Provide the (X, Y) coordinate of the cell's center where the given text is located.  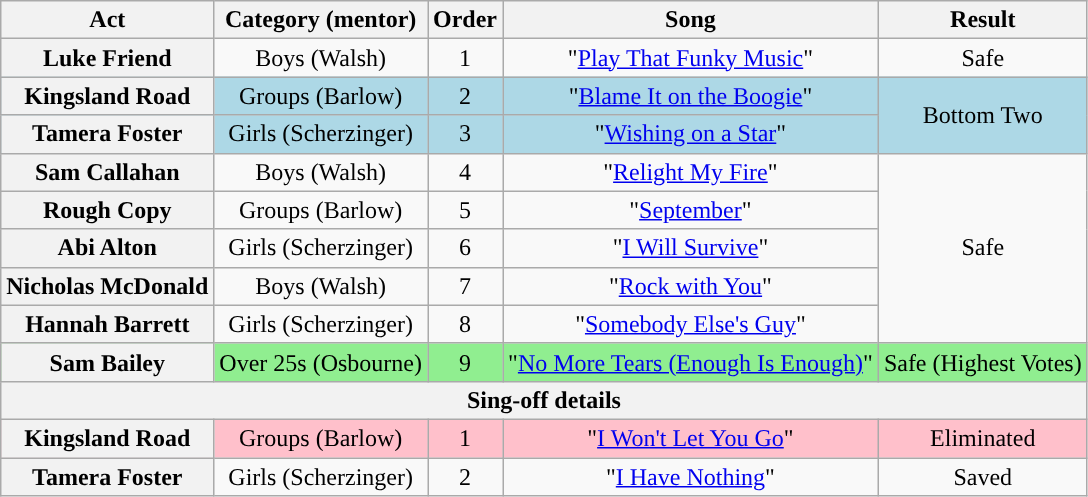
"Relight My Fire" (691, 172)
Act (108, 20)
Order (466, 20)
7 (466, 286)
Sam Callahan (108, 172)
"I Will Survive" (691, 248)
Safe (Highest Votes) (982, 362)
Sam Bailey (108, 362)
4 (466, 172)
8 (466, 324)
"Somebody Else's Guy" (691, 324)
"Blame It on the Boogie" (691, 96)
Category (mentor) (321, 20)
"Wishing on a Star" (691, 134)
Eliminated (982, 438)
Nicholas McDonald (108, 286)
6 (466, 248)
Saved (982, 477)
Bottom Two (982, 115)
5 (466, 210)
3 (466, 134)
"I Won't Let You Go" (691, 438)
Sing-off details (544, 400)
"I Have Nothing" (691, 477)
"No More Tears (Enough Is Enough)" (691, 362)
Song (691, 20)
"Rock with You" (691, 286)
Rough Copy (108, 210)
Luke Friend (108, 58)
"Play That Funky Music" (691, 58)
9 (466, 362)
Hannah Barrett (108, 324)
"September" (691, 210)
Result (982, 20)
Over 25s (Osbourne) (321, 362)
Abi Alton (108, 248)
